Return the [x, y] coordinate for the center point of the cell that contains the specified text.  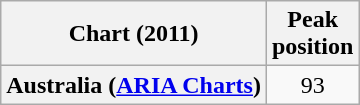
Australia (ARIA Charts) [134, 85]
Peakposition [312, 34]
Chart (2011) [134, 34]
93 [312, 85]
